Return (x, y) of the center of cell containing provided text 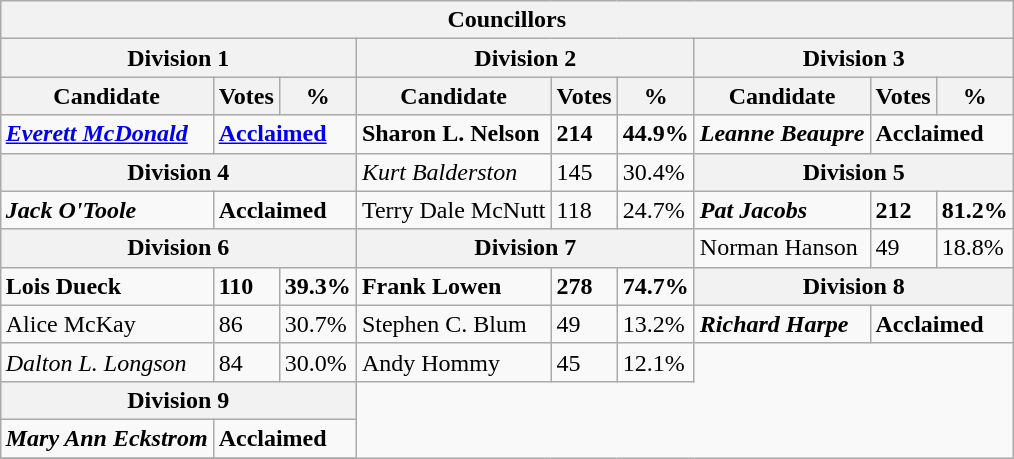
Kurt Balderston (454, 172)
Frank Lowen (454, 286)
214 (584, 134)
30.0% (318, 362)
Richard Harpe (782, 324)
84 (246, 362)
30.4% (656, 172)
86 (246, 324)
Division 7 (525, 248)
81.2% (974, 210)
110 (246, 286)
45 (584, 362)
Alice McKay (106, 324)
Division 4 (178, 172)
Andy Hommy (454, 362)
Stephen C. Blum (454, 324)
Division 8 (854, 286)
Division 9 (178, 400)
Norman Hanson (782, 248)
118 (584, 210)
278 (584, 286)
Division 6 (178, 248)
Sharon L. Nelson (454, 134)
13.2% (656, 324)
Dalton L. Longson (106, 362)
Division 3 (854, 58)
74.7% (656, 286)
30.7% (318, 324)
Jack O'Toole (106, 210)
Councillors (506, 20)
Everett McDonald (106, 134)
Division 2 (525, 58)
39.3% (318, 286)
Pat Jacobs (782, 210)
Lois Dueck (106, 286)
145 (584, 172)
24.7% (656, 210)
44.9% (656, 134)
Division 5 (854, 172)
Mary Ann Eckstrom (106, 438)
212 (903, 210)
Leanne Beaupre (782, 134)
18.8% (974, 248)
Division 1 (178, 58)
12.1% (656, 362)
Terry Dale McNutt (454, 210)
